Return (X, Y) of the center of cell containing provided text 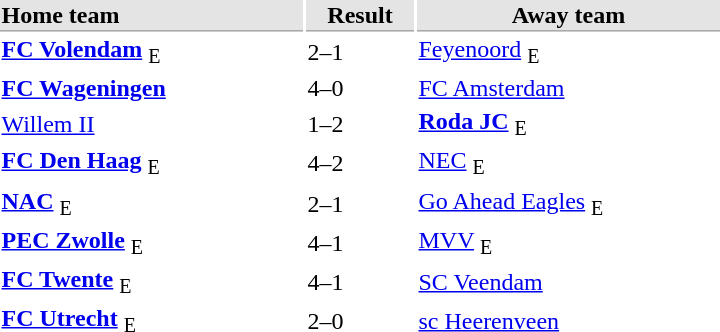
Away team (568, 16)
Willem II (152, 125)
FC Twente E (152, 282)
MVV E (568, 243)
FC Den Haag E (152, 164)
4–0 (360, 89)
NAC E (152, 203)
Feyenoord E (568, 52)
NEC E (568, 164)
Result (360, 16)
1–2 (360, 125)
Home team (152, 16)
Go Ahead Eagles E (568, 203)
4–2 (360, 164)
FC Wageningen (152, 89)
PEC Zwolle E (152, 243)
FC Amsterdam (568, 89)
FC Volendam E (152, 52)
Roda JC E (568, 125)
SC Veendam (568, 282)
